For the text-containing cell, return its midpoint in [X, Y] coordinate format. 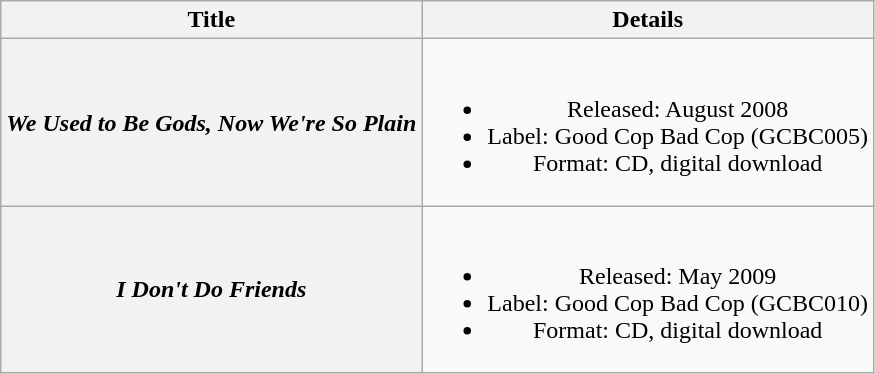
I Don't Do Friends [212, 290]
Released: May 2009Label: Good Cop Bad Cop (GCBC010)Format: CD, digital download [648, 290]
Released: August 2008Label: Good Cop Bad Cop (GCBC005)Format: CD, digital download [648, 122]
Details [648, 20]
Title [212, 20]
We Used to Be Gods, Now We're So Plain [212, 122]
